Detect which cell encompasses the target text, then output its (X, Y) center coordinate. 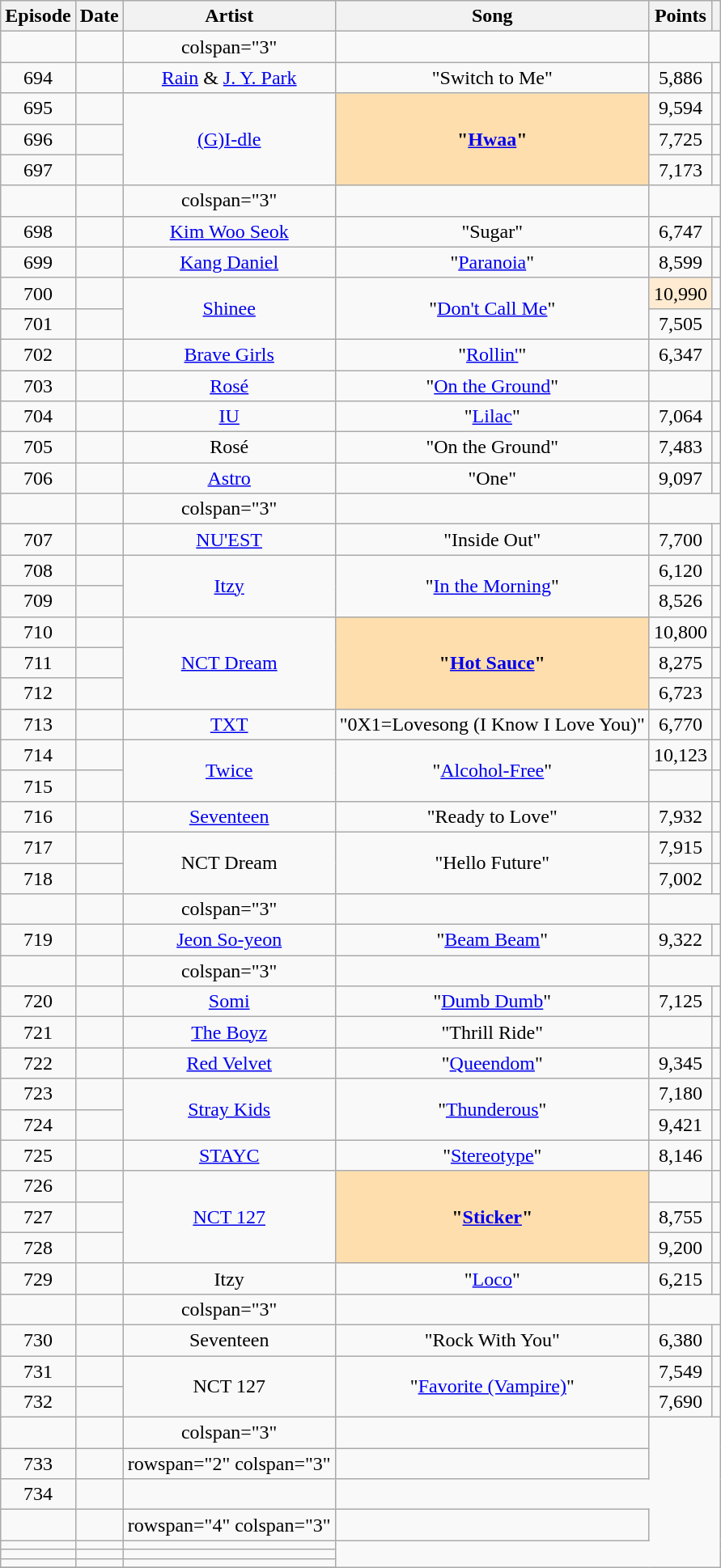
7,064 (680, 417)
"Ready to Love" (492, 816)
7,002 (680, 878)
Episode (38, 16)
"Hello Future" (492, 862)
"Beam Beam" (492, 940)
Kim Woo Seok (229, 231)
Brave Girls (229, 354)
6,747 (680, 231)
8,599 (680, 262)
9,200 (680, 1248)
Date (99, 16)
7,725 (680, 139)
Rain & J. Y. Park (229, 78)
7,180 (680, 1094)
Stray Kids (229, 1109)
718 (38, 878)
713 (38, 724)
10,800 (680, 632)
701 (38, 324)
9,594 (680, 108)
Astro (229, 478)
Twice (229, 770)
STAYC (229, 1155)
699 (38, 262)
"In the Morning" (492, 586)
Somi (229, 1002)
708 (38, 570)
"Rock With You" (492, 1340)
709 (38, 601)
716 (38, 816)
9,421 (680, 1125)
"Stereotype" (492, 1155)
712 (38, 693)
7,173 (680, 170)
"Inside Out" (492, 540)
728 (38, 1248)
(G)I-dle (229, 139)
6,215 (680, 1278)
720 (38, 1002)
"Hot Sauce" (492, 663)
"Favorite (Vampire)" (492, 1387)
6,347 (680, 354)
721 (38, 1032)
702 (38, 354)
Red Velvet (229, 1063)
707 (38, 540)
rowspan="4" colspan="3" (229, 1525)
694 (38, 78)
717 (38, 847)
Song (492, 16)
"Rollin'" (492, 354)
6,723 (680, 693)
695 (38, 108)
7,505 (680, 324)
7,700 (680, 540)
697 (38, 170)
"Thunderous" (492, 1109)
"One" (492, 478)
8,146 (680, 1155)
726 (38, 1186)
7,932 (680, 816)
NU'EST (229, 540)
"Switch to Me" (492, 78)
732 (38, 1402)
715 (38, 786)
7,690 (680, 1402)
727 (38, 1217)
719 (38, 940)
Shinee (229, 308)
9,345 (680, 1063)
"Queendom" (492, 1063)
703 (38, 386)
8,275 (680, 663)
TXT (229, 724)
Kang Daniel (229, 262)
"Sugar" (492, 231)
7,125 (680, 1002)
7,483 (680, 447)
"0X1=Lovesong (I Know I Love You)" (492, 724)
704 (38, 417)
"Don't Call Me" (492, 308)
731 (38, 1371)
5,886 (680, 78)
729 (38, 1278)
705 (38, 447)
10,990 (680, 293)
Artist (229, 16)
"Hwaa" (492, 139)
"Sticker" (492, 1217)
733 (38, 1464)
722 (38, 1063)
710 (38, 632)
IU (229, 417)
723 (38, 1094)
7,549 (680, 1371)
"Dumb Dumb" (492, 1002)
9,097 (680, 478)
rowspan="2" colspan="3" (229, 1464)
6,120 (680, 570)
"Lilac" (492, 417)
698 (38, 231)
724 (38, 1125)
706 (38, 478)
10,123 (680, 755)
6,380 (680, 1340)
"Thrill Ride" (492, 1032)
730 (38, 1340)
696 (38, 139)
8,526 (680, 601)
The Boyz (229, 1032)
Points (680, 16)
9,322 (680, 940)
6,770 (680, 724)
8,755 (680, 1217)
7,915 (680, 847)
"Alcohol-Free" (492, 770)
711 (38, 663)
725 (38, 1155)
700 (38, 293)
"Paranoia" (492, 262)
Jeon So-yeon (229, 940)
"Loco" (492, 1278)
734 (38, 1494)
714 (38, 755)
